Pinpoint the cell where the given text exists, returning its (x, y) midpoint coordinate. 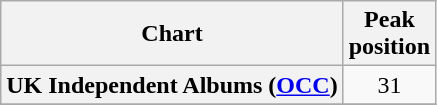
31 (389, 85)
Chart (172, 34)
Peakposition (389, 34)
UK Independent Albums (OCC) (172, 85)
